Identify which cell holds the provided text, then report its [x, y] central coordinate. 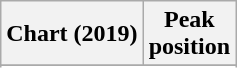
Peakposition [189, 34]
Chart (2019) [72, 34]
